Detect which cell encompasses the target text, then output its [x, y] center coordinate. 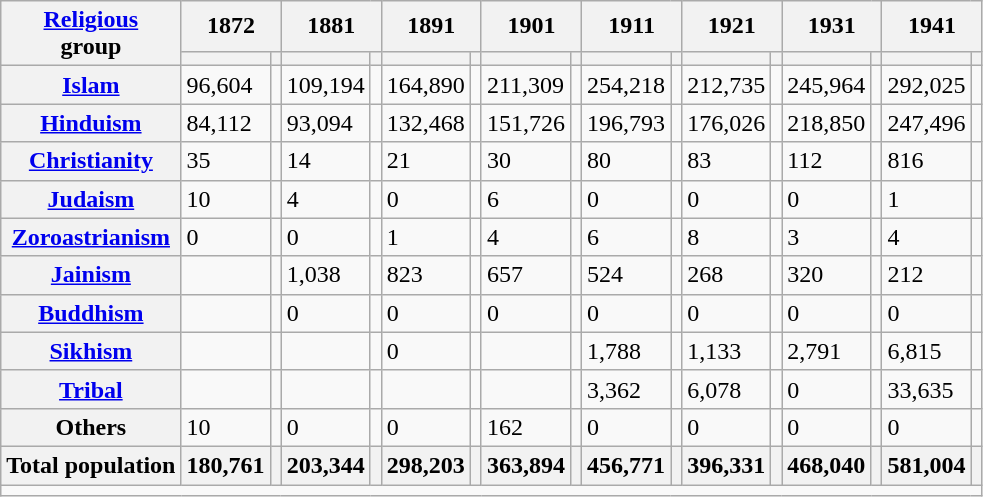
80 [626, 161]
6,078 [726, 389]
218,850 [826, 123]
96,604 [226, 85]
657 [526, 275]
Jainism [91, 275]
93,094 [326, 123]
1901 [531, 26]
363,894 [526, 465]
112 [826, 161]
Sikhism [91, 351]
524 [626, 275]
456,771 [626, 465]
203,344 [326, 465]
581,004 [926, 465]
8 [726, 237]
816 [926, 161]
1881 [331, 26]
292,025 [926, 85]
3 [826, 237]
Christianity [91, 161]
1931 [832, 26]
14 [326, 161]
33,635 [926, 389]
Total population [91, 465]
468,040 [826, 465]
823 [426, 275]
298,203 [426, 465]
254,218 [626, 85]
84,112 [226, 123]
164,890 [426, 85]
Islam [91, 85]
1891 [431, 26]
245,964 [826, 85]
162 [526, 427]
30 [526, 161]
132,468 [426, 123]
1911 [632, 26]
212,735 [726, 85]
35 [226, 161]
176,026 [726, 123]
Tribal [91, 389]
83 [726, 161]
1,038 [326, 275]
Zoroastrianism [91, 237]
6,815 [926, 351]
2,791 [826, 351]
Religiousgroup [91, 34]
Judaism [91, 199]
Buddhism [91, 313]
396,331 [726, 465]
180,761 [226, 465]
1,133 [726, 351]
21 [426, 161]
247,496 [926, 123]
1,788 [626, 351]
151,726 [526, 123]
1872 [231, 26]
109,194 [326, 85]
196,793 [626, 123]
Others [91, 427]
211,309 [526, 85]
1941 [932, 26]
320 [826, 275]
212 [926, 275]
1921 [732, 26]
Hinduism [91, 123]
268 [726, 275]
3,362 [626, 389]
